Search for the cell housing the specified text and yield its (x, y) center coordinate. 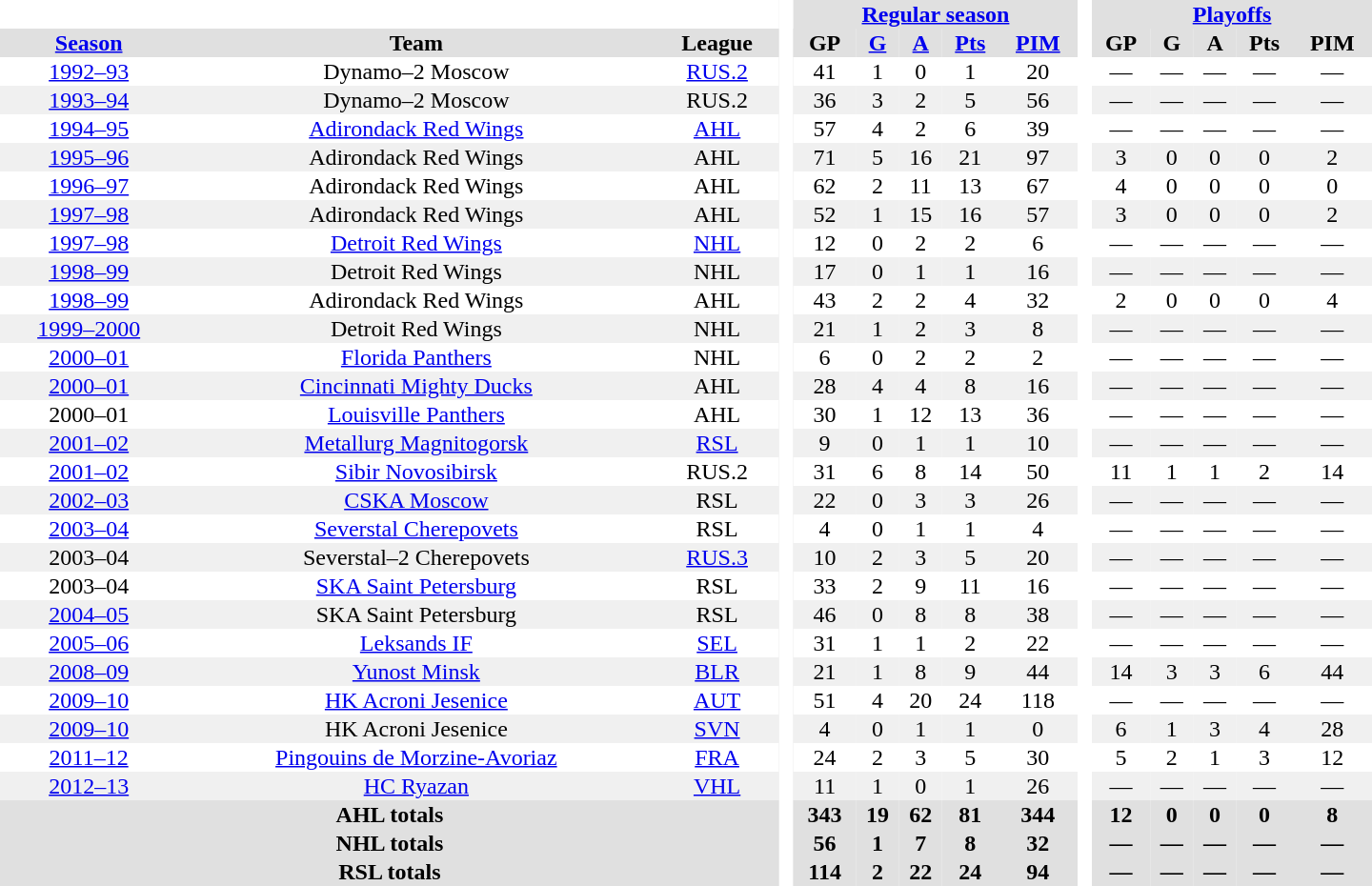
Yunost Minsk (415, 672)
2004–05 (89, 614)
2002–03 (89, 500)
67 (1039, 186)
17 (825, 272)
71 (825, 157)
2008–09 (89, 672)
NHL totals (390, 843)
97 (1039, 157)
Sibir Novosibirsk (415, 472)
52 (825, 214)
VHL (716, 786)
15 (920, 214)
Playoffs (1232, 14)
2011–12 (89, 757)
1996–97 (89, 186)
Louisville Panthers (415, 414)
94 (1039, 872)
1995–96 (89, 157)
Cincinnati Mighty Ducks (415, 386)
39 (1039, 129)
1999–2000 (89, 329)
343 (825, 815)
AUT (716, 700)
81 (970, 815)
BLR (716, 672)
46 (825, 614)
Season (89, 43)
114 (825, 872)
Severstal–2 Cherepovets (415, 557)
SVN (716, 729)
Pingouins de Morzine-Avoriaz (415, 757)
1992–93 (89, 71)
League (716, 43)
1994–95 (89, 129)
Leksands IF (415, 643)
2012–13 (89, 786)
2005–06 (89, 643)
43 (825, 300)
33 (825, 586)
Severstal Cherepovets (415, 529)
118 (1039, 700)
50 (1039, 472)
7 (920, 843)
Team (415, 43)
51 (825, 700)
AHL totals (390, 815)
19 (877, 815)
1993–94 (89, 100)
38 (1039, 614)
RSL totals (390, 872)
SEL (716, 643)
CSKA Moscow (415, 500)
HC Ryazan (415, 786)
41 (825, 71)
Regular season (936, 14)
Metallurg Magnitogorsk (415, 443)
FRA (716, 757)
Florida Panthers (415, 357)
344 (1039, 815)
RUS.3 (716, 557)
